Find where the given text appears and provide that cell's center as [x, y] coordinate. 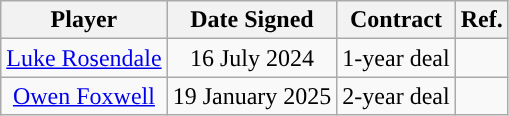
Luke Rosendale [84, 58]
Player [84, 20]
16 July 2024 [252, 58]
1-year deal [396, 58]
Ref. [482, 20]
19 January 2025 [252, 96]
Owen Foxwell [84, 96]
Contract [396, 20]
Date Signed [252, 20]
2-year deal [396, 96]
